Detect which cell encompasses the target text, then output its (x, y) center coordinate. 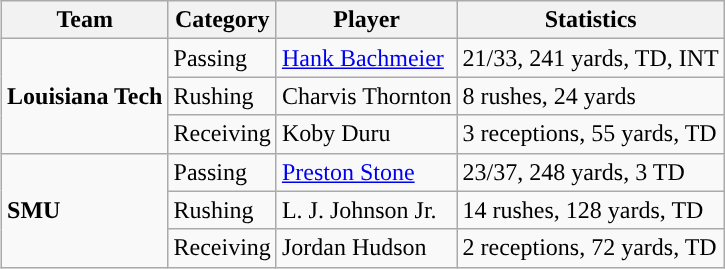
2 receptions, 72 yards, TD (590, 248)
Koby Duru (366, 134)
Jordan Hudson (366, 248)
Player (366, 20)
Hank Bachmeier (366, 58)
SMU (85, 210)
23/37, 248 yards, 3 TD (590, 172)
Preston Stone (366, 172)
Charvis Thornton (366, 96)
8 rushes, 24 yards (590, 96)
L. J. Johnson Jr. (366, 210)
3 receptions, 55 yards, TD (590, 134)
Louisiana Tech (85, 96)
14 rushes, 128 yards, TD (590, 210)
21/33, 241 yards, TD, INT (590, 58)
Category (222, 20)
Team (85, 20)
Statistics (590, 20)
